Determine the (x, y) coordinate at the center of the cell enclosing the given text.  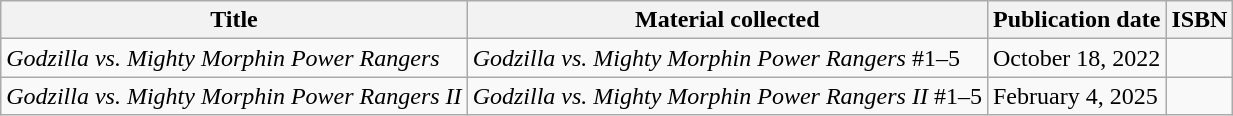
Godzilla vs. Mighty Morphin Power Rangers II #1–5 (727, 96)
Material collected (727, 20)
Godzilla vs. Mighty Morphin Power Rangers #1–5 (727, 58)
ISBN (1200, 20)
Godzilla vs. Mighty Morphin Power Rangers (234, 58)
Publication date (1076, 20)
Godzilla vs. Mighty Morphin Power Rangers II (234, 96)
October 18, 2022 (1076, 58)
Title (234, 20)
February 4, 2025 (1076, 96)
